From the cell containing the given text, extract its center point as [x, y] coordinate. 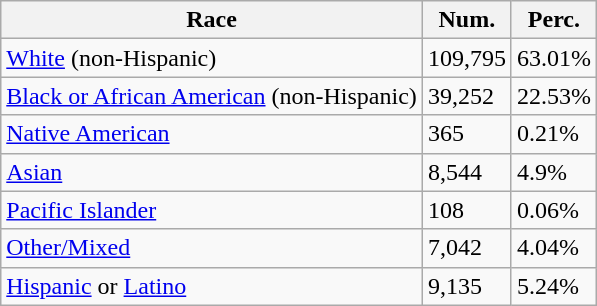
Black or African American (non-Hispanic) [212, 96]
5.24% [554, 286]
108 [466, 210]
Asian [212, 172]
Perc. [554, 20]
Num. [466, 20]
Other/Mixed [212, 248]
White (non-Hispanic) [212, 58]
63.01% [554, 58]
Hispanic or Latino [212, 286]
Native American [212, 134]
0.06% [554, 210]
4.9% [554, 172]
9,135 [466, 286]
22.53% [554, 96]
39,252 [466, 96]
Race [212, 20]
0.21% [554, 134]
109,795 [466, 58]
365 [466, 134]
4.04% [554, 248]
8,544 [466, 172]
Pacific Islander [212, 210]
7,042 [466, 248]
